Pinpoint the cell where the given text exists, returning its [X, Y] midpoint coordinate. 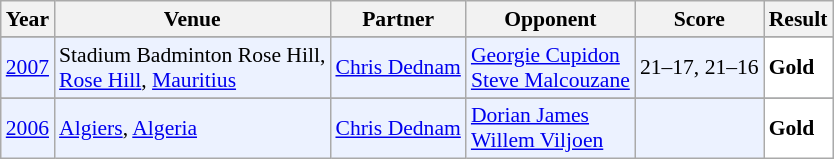
Algiers, Algeria [192, 128]
Venue [192, 19]
2007 [28, 68]
Score [700, 19]
2006 [28, 128]
Partner [398, 19]
Dorian James Willem Viljoen [550, 128]
Georgie Cupidon Steve Malcouzane [550, 68]
21–17, 21–16 [700, 68]
Opponent [550, 19]
Stadium Badminton Rose Hill,Rose Hill, Mauritius [192, 68]
Result [798, 19]
Year [28, 19]
